Locate the cell with the specified text and output its [X, Y] center coordinate. 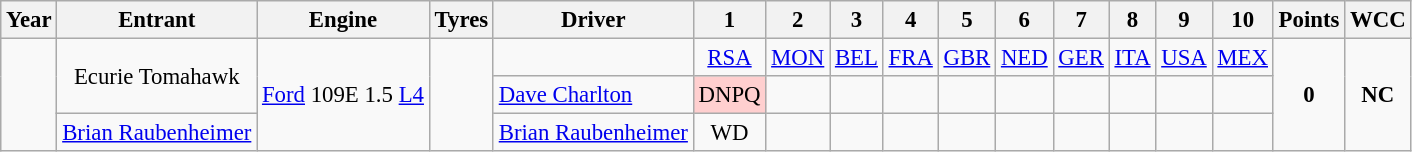
Year [29, 20]
Entrant [157, 20]
GER [1081, 58]
MON [798, 58]
3 [857, 20]
Engine [344, 20]
Driver [593, 20]
5 [966, 20]
10 [1242, 20]
WCC [1378, 20]
MEX [1242, 58]
7 [1081, 20]
Ford 109E 1.5 L4 [344, 96]
1 [730, 20]
8 [1132, 20]
Dave Charlton [593, 95]
6 [1024, 20]
GBR [966, 58]
0 [1308, 96]
DNPQ [730, 95]
NED [1024, 58]
ITA [1132, 58]
BEL [857, 58]
FRA [910, 58]
4 [910, 20]
Points [1308, 20]
WD [730, 133]
NC [1378, 96]
2 [798, 20]
USA [1184, 58]
RSA [730, 58]
Tyres [461, 20]
9 [1184, 20]
Ecurie Tomahawk [157, 76]
